Identify which cell holds the provided text, then report its [X, Y] central coordinate. 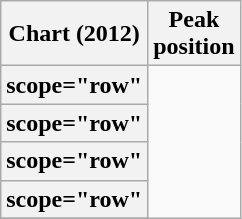
Chart (2012) [74, 34]
Peakposition [194, 34]
